Return the (X, Y) coordinate for the center point of the cell that contains the specified text.  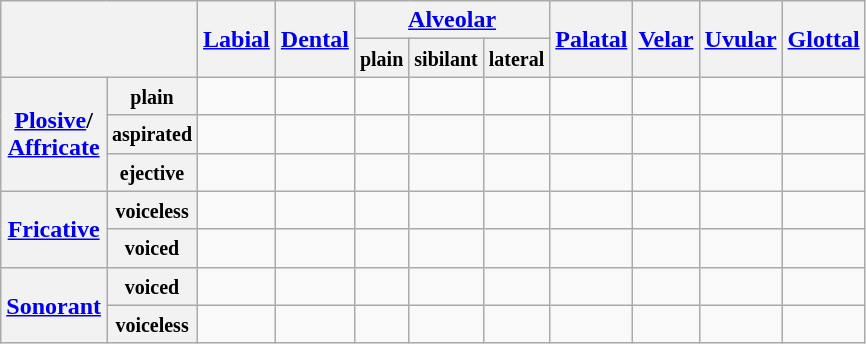
Uvular (740, 39)
Fricative (54, 229)
Velar (666, 39)
Dental (314, 39)
ejective (152, 172)
Labial (237, 39)
Alveolar (452, 20)
Palatal (592, 39)
Plosive/Affricate (54, 134)
aspirated (152, 134)
Sonorant (54, 305)
Glottal (824, 39)
lateral (516, 58)
sibilant (446, 58)
